Pinpoint the cell where the given text exists, returning its [X, Y] midpoint coordinate. 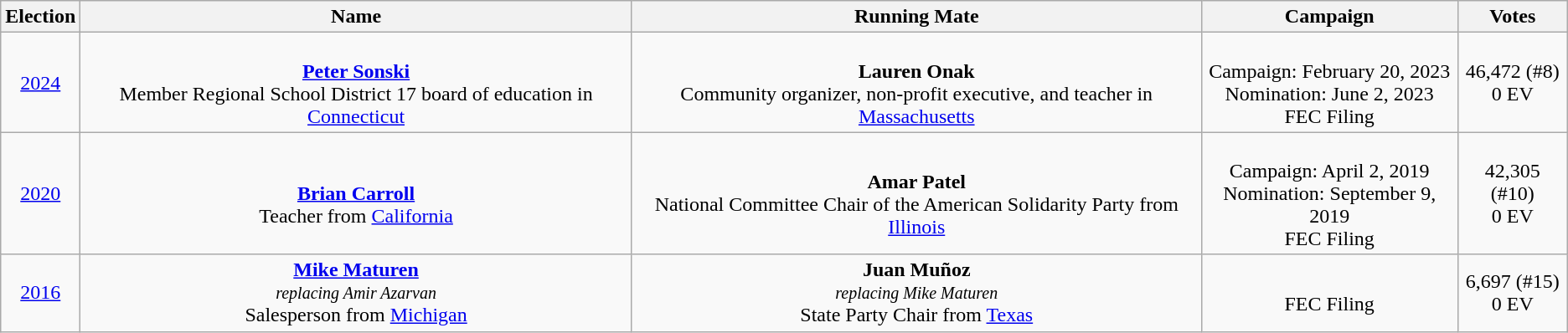
Lauren OnakCommunity organizer, non-profit executive, and teacher in Massachusetts [916, 82]
Running Mate [916, 17]
Name [357, 17]
Campaign [1329, 17]
Election [40, 17]
Campaign: April 2, 2019Nomination: September 9, 2019FEC Filing [1329, 193]
2020 [40, 193]
Juan Muñozreplacing Mike MaturenState Party Chair from Texas [916, 293]
Brian CarrollTeacher from California [357, 193]
FEC Filing [1329, 293]
Peter SonskiMember Regional School District 17 board of education in Connecticut [357, 82]
Votes [1513, 17]
2016 [40, 293]
46,472 (#8) 0 EV [1513, 82]
2024 [40, 82]
Amar PatelNational Committee Chair of the American Solidarity Party from Illinois [916, 193]
42,305 (#10) 0 EV [1513, 193]
Mike Maturenreplacing Amir AzarvanSalesperson from Michigan [357, 293]
6,697 (#15) 0 EV [1513, 293]
Campaign: February 20, 2023Nomination: June 2, 2023FEC Filing [1329, 82]
